Detect which cell encompasses the target text, then output its (X, Y) center coordinate. 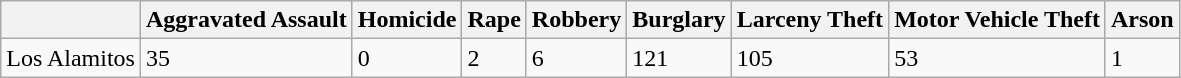
Rape (494, 20)
Motor Vehicle Theft (998, 20)
121 (679, 58)
105 (810, 58)
35 (246, 58)
Larceny Theft (810, 20)
Burglary (679, 20)
2 (494, 58)
Arson (1142, 20)
Robbery (576, 20)
0 (407, 58)
1 (1142, 58)
53 (998, 58)
Aggravated Assault (246, 20)
6 (576, 58)
Homicide (407, 20)
Los Alamitos (71, 58)
